For the text-containing cell, return its midpoint in [X, Y] coordinate format. 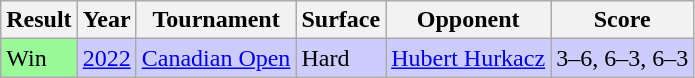
Year [106, 20]
3–6, 6–3, 6–3 [622, 58]
Opponent [468, 20]
Surface [341, 20]
2022 [106, 58]
Score [622, 20]
Hubert Hurkacz [468, 58]
Canadian Open [216, 58]
Result [39, 20]
Hard [341, 58]
Win [39, 58]
Tournament [216, 20]
